Identify which cell holds the provided text, then report its (X, Y) central coordinate. 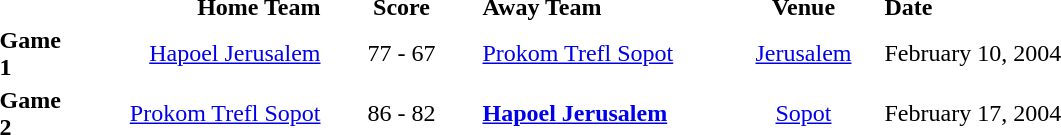
Jerusalem (804, 54)
Hapoel Jerusalem (200, 54)
Prokom Trefl Sopot (602, 54)
77 - 67 (402, 54)
